Find where the given text appears and provide that cell's center as [x, y] coordinate. 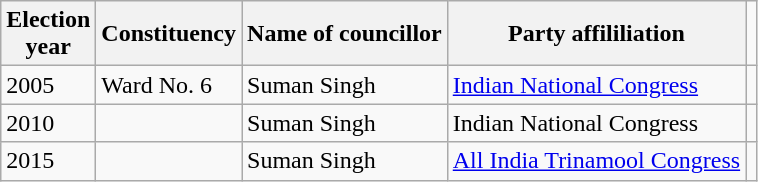
Name of councillor [345, 34]
Party affililiation [596, 34]
2005 [48, 85]
2015 [48, 161]
All India Trinamool Congress [596, 161]
2010 [48, 123]
Election year [48, 34]
Ward No. 6 [169, 85]
Constituency [169, 34]
